Return [x, y] of the center of cell containing provided text 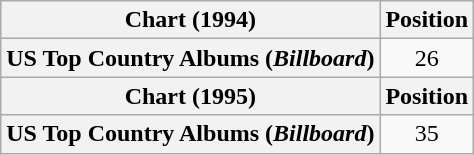
35 [427, 134]
Chart (1995) [190, 96]
26 [427, 58]
Chart (1994) [190, 20]
